Provide the (X, Y) coordinate of the cell's center where the given text is located.  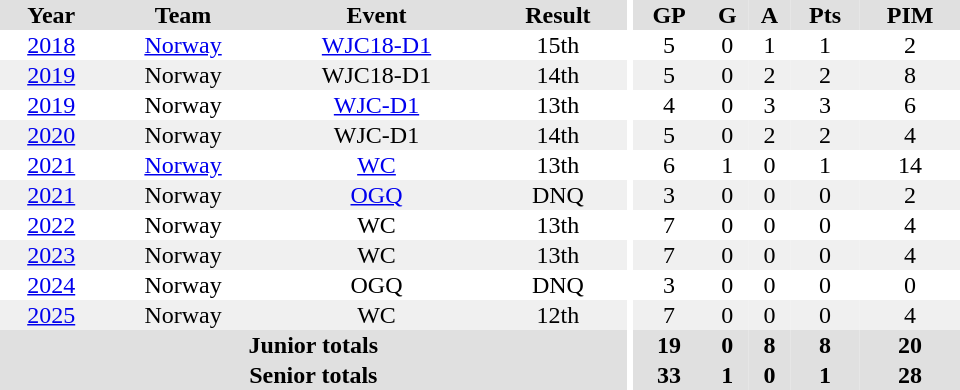
2018 (51, 45)
GP (670, 15)
Year (51, 15)
PIM (910, 15)
A (770, 15)
33 (670, 375)
Team (182, 15)
Result (558, 15)
12th (558, 315)
Senior totals (314, 375)
20 (910, 345)
14 (910, 165)
28 (910, 375)
2024 (51, 285)
Pts (825, 15)
2023 (51, 255)
Event (377, 15)
2022 (51, 225)
2025 (51, 315)
G (728, 15)
2020 (51, 135)
Junior totals (314, 345)
19 (670, 345)
15th (558, 45)
